Return the [x, y] coordinate for the center point of the cell that contains the specified text.  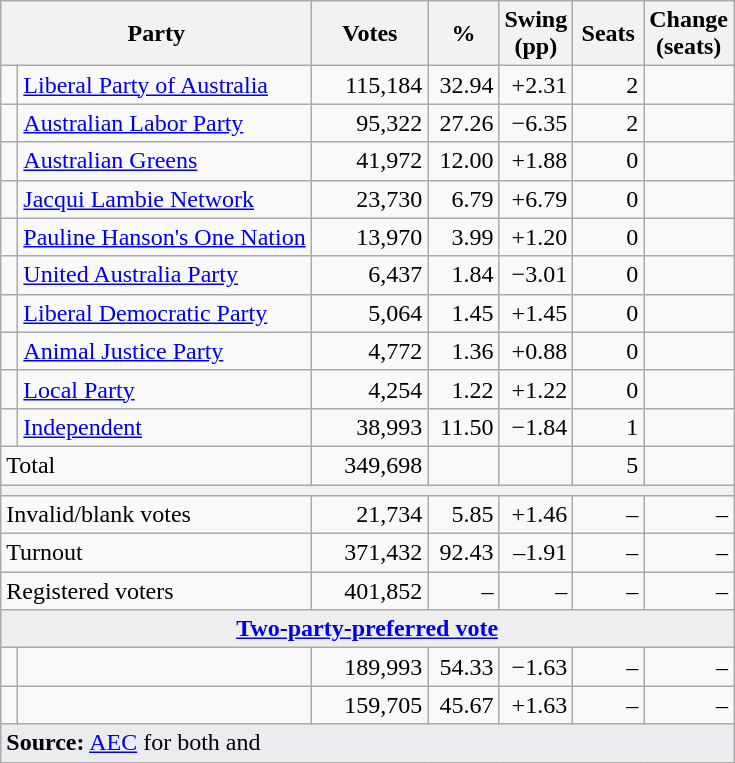
Registered voters [156, 591]
Party [156, 34]
159,705 [370, 705]
+6.79 [536, 199]
4,254 [370, 389]
+0.88 [536, 351]
Pauline Hanson's One Nation [165, 237]
Local Party [165, 389]
+1.63 [536, 705]
5 [608, 465]
23,730 [370, 199]
115,184 [370, 85]
32.94 [464, 85]
1.84 [464, 275]
−6.35 [536, 123]
Votes [370, 34]
45.67 [464, 705]
Two-party-preferred vote [368, 629]
1 [608, 427]
+1.22 [536, 389]
United Australia Party [165, 275]
–1.91 [536, 553]
Seats [608, 34]
13,970 [370, 237]
+1.45 [536, 313]
+1.46 [536, 515]
Independent [165, 427]
Jacqui Lambie Network [165, 199]
Australian Labor Party [165, 123]
54.33 [464, 667]
6,437 [370, 275]
349,698 [370, 465]
+2.31 [536, 85]
12.00 [464, 161]
Swing (pp) [536, 34]
21,734 [370, 515]
1.22 [464, 389]
6.79 [464, 199]
5,064 [370, 313]
−1.84 [536, 427]
Liberal Democratic Party [165, 313]
Liberal Party of Australia [165, 85]
+1.20 [536, 237]
95,322 [370, 123]
Turnout [156, 553]
41,972 [370, 161]
Australian Greens [165, 161]
5.85 [464, 515]
189,993 [370, 667]
92.43 [464, 553]
4,772 [370, 351]
401,852 [370, 591]
−3.01 [536, 275]
−1.63 [536, 667]
Total [156, 465]
Source: AEC for both and [368, 743]
38,993 [370, 427]
27.26 [464, 123]
371,432 [370, 553]
11.50 [464, 427]
+1.88 [536, 161]
3.99 [464, 237]
Invalid/blank votes [156, 515]
1.45 [464, 313]
% [464, 34]
Change (seats) [689, 34]
Animal Justice Party [165, 351]
1.36 [464, 351]
